Determine the (x, y) coordinate at the center of the cell enclosing the given text.  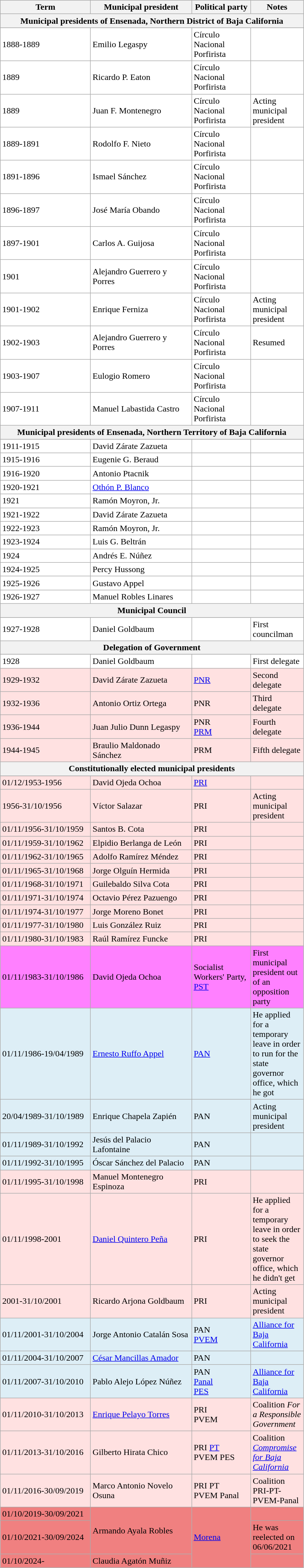
01/11/2001-31/10/2004 (45, 1334)
01/11/1962-31/10/1965 (45, 857)
Coalition PRI-PT-PVEM-Panal (277, 1491)
Jorge Moreno Bonet (141, 911)
Enrique Pelayo Torres (141, 1414)
PAN Panal PES (221, 1381)
Gilberto Hirata Chico (141, 1452)
01/11/1980-31/10/1983 (45, 939)
01/10/2019-30/09/2021 (45, 1514)
Juan Julio Dunn Legaspy (141, 727)
PRI PT PVEM PES (221, 1452)
01/11/1959-31/10/1962 (45, 843)
Municipal presidents of Ensenada, Northern District of Baja California (152, 21)
Antonio Ortiz Ortega (141, 704)
Percy Hussong (141, 569)
PRI PT PVEM Panal (221, 1491)
1896-1897 (45, 210)
Eulogio Romero (141, 376)
01/11/1995-31/10/1998 (45, 1182)
1911-1915 (45, 446)
He applied for a temporary leave in order to seek the state governor office, which he didn't get (277, 1239)
Pablo Alejo López Núñez (141, 1381)
Emilio Legaspy (141, 44)
Coalition For a Responsible Government (277, 1414)
01/12/1953-1956 (45, 782)
Fifth delegate (277, 750)
1889-1891 (45, 144)
1928 (45, 661)
1921 (45, 501)
Manuel Robles Linares (141, 597)
01/11/2004-31/10/2007 (45, 1358)
Municipal president (141, 7)
1888-1889 (45, 44)
1936-1944 (45, 727)
Rodolfo F. Nieto (141, 144)
1924 (45, 556)
Enrique Chapela Zapién (141, 1116)
Resumed (277, 342)
Municipal Council (152, 610)
Ismael Sánchez (141, 177)
Santos B. Cota (141, 829)
01/11/1983-31/10/1986 (45, 977)
First delegate (277, 661)
01/11/2010-31/10/2013 (45, 1414)
Political party (221, 7)
Fourth delegate (277, 727)
01/11/1992-31/10/1995 (45, 1163)
Delegation of Government (152, 648)
1922-1923 (45, 528)
1944-1945 (45, 750)
Constitutionally elected municipal presidents (152, 769)
1926-1927 (45, 597)
01/11/1986-19/04/1989 (45, 1054)
First municipal president out of an opposition party (277, 977)
01/11/2013-31/10/2016 (45, 1452)
José María Obando (141, 210)
Ricardo P. Eaton (141, 77)
Marco Antonio Novelo Osuna (141, 1491)
1897-1901 (45, 243)
Antonio Ptacnik (141, 473)
1916-1920 (45, 473)
1915-1916 (45, 460)
1923-1924 (45, 542)
Carlos A. Guijosa (141, 243)
He applied for a temporary leave in order to run for the state governor office, which he got (277, 1054)
Othón P. Blanco (141, 487)
Andrés E. Núñez (141, 556)
1932-1936 (45, 704)
Notes (277, 7)
1903-1907 (45, 376)
Juan F. Montenegro (141, 111)
20/04/1989-31/10/1989 (45, 1116)
Claudia Agatón Muñiz (141, 1561)
1929-1932 (45, 680)
He was reelected on 06/06/2021 (277, 1537)
PNR PRM (221, 727)
Ernesto Ruffo Appel (141, 1054)
Ricardo Arjona Goldbaum (141, 1301)
01/11/1977-31/10/1980 (45, 925)
1891-1896 (45, 177)
Third delegate (277, 704)
1901-1902 (45, 309)
1924-1925 (45, 569)
Morena (221, 1537)
Jorge Olguín Hermida (141, 870)
Second delegate (277, 680)
1920-1921 (45, 487)
Gustavo Appel (141, 583)
First councilman (277, 629)
01/11/1971-31/10/1974 (45, 898)
Manuel Montenegro Espinoza (141, 1182)
1921-1922 (45, 515)
1927-1928 (45, 629)
01/11/2016-30/09/2019 (45, 1491)
1901 (45, 276)
César Mancillas Amador (141, 1358)
1907-1911 (45, 409)
Coalition Compromise for Baja California (277, 1452)
01/11/1998-2001 (45, 1239)
Term (45, 7)
PRI PVEM (221, 1414)
Armando Ayala Robles (141, 1531)
01/11/1965-31/10/1968 (45, 870)
Municipal presidents of Ensenada, Northern Territory of Baja California (152, 432)
Guilebaldo Silva Cota (141, 884)
Enrique Ferniza (141, 309)
Daniel Quintero Peña (141, 1239)
Adolfo Ramírez Méndez (141, 857)
01/11/1974-31/10/1977 (45, 911)
Manuel Labastida Castro (141, 409)
01/11/1956-31/10/1959 (45, 829)
Jorge Antonio Catalán Sosa (141, 1334)
PAN PVEM (221, 1334)
01/11/1989-31/10/1992 (45, 1144)
01/10/2024- (45, 1561)
PRM (221, 750)
Braulio Maldonado Sánchez (141, 750)
Raúl Ramírez Funcke (141, 939)
Víctor Salazar (141, 806)
Octavio Pérez Pazuengo (141, 898)
Elpidio Berlanga de León (141, 843)
1902-1903 (45, 342)
01/11/1968-31/10/1971 (45, 884)
01/11/2007-31/10/2010 (45, 1381)
01/10/2021-30/09/2024 (45, 1537)
Eugenie G. Beraud (141, 460)
2001-31/10/2001 (45, 1301)
Luis González Ruiz (141, 925)
Jesús del Palacio Lafontaine (141, 1144)
1925-1926 (45, 583)
Luis G. Beltrán (141, 542)
Socialist Workers' Party, PST (221, 977)
1956-31/10/1956 (45, 806)
Óscar Sánchez del Palacio (141, 1163)
